Pinpoint the cell where the given text exists, returning its [x, y] midpoint coordinate. 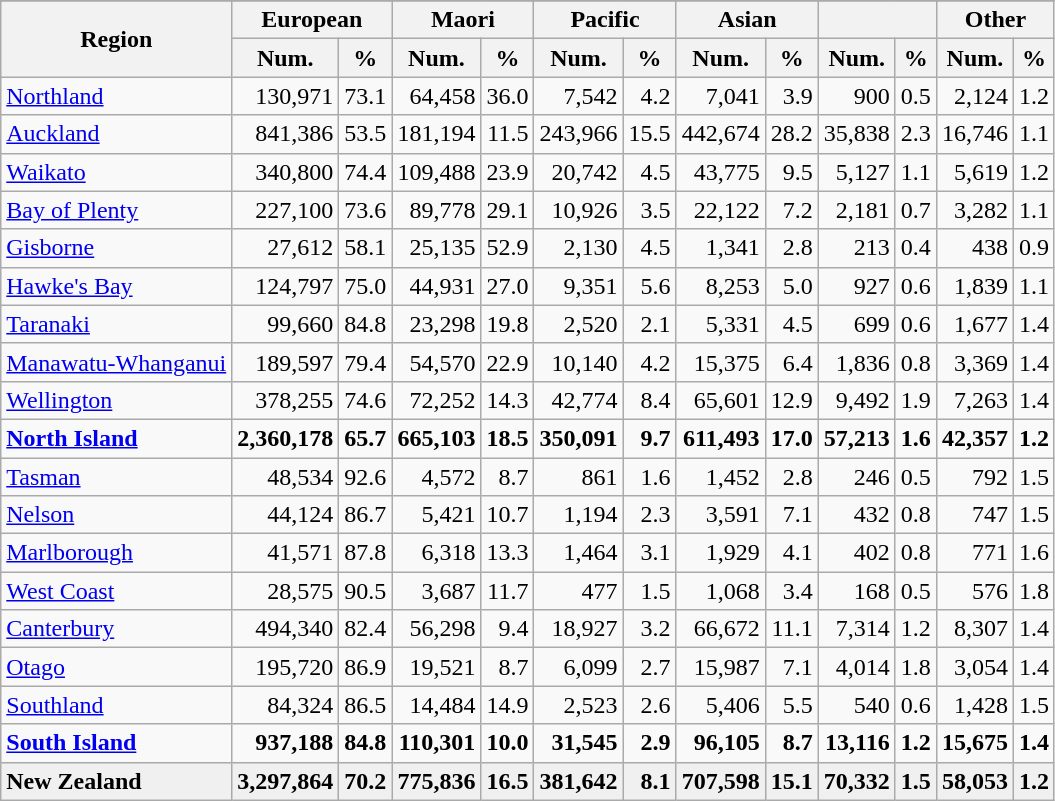
22,122 [720, 210]
86.9 [366, 667]
74.6 [366, 400]
5,331 [720, 324]
181,194 [436, 134]
927 [856, 286]
Pacific [605, 20]
3,369 [974, 362]
Other [995, 20]
576 [974, 591]
1,677 [974, 324]
2,520 [578, 324]
5,406 [720, 705]
3.1 [650, 553]
13.3 [508, 553]
10,926 [578, 210]
23.9 [508, 172]
8,253 [720, 286]
52.9 [508, 248]
771 [974, 553]
2,124 [974, 96]
3.4 [792, 591]
19,521 [436, 667]
99,660 [286, 324]
Auckland [116, 134]
19.8 [508, 324]
707,598 [720, 781]
747 [974, 515]
54,570 [436, 362]
7,041 [720, 96]
1,929 [720, 553]
110,301 [436, 743]
246 [856, 477]
14.9 [508, 705]
4,572 [436, 477]
3,687 [436, 591]
14,484 [436, 705]
16,746 [974, 134]
6,099 [578, 667]
Northland [116, 96]
14.3 [508, 400]
1,428 [974, 705]
66,672 [720, 629]
European [312, 20]
Manawatu-Whanganui [116, 362]
540 [856, 705]
18,927 [578, 629]
9.5 [792, 172]
5.5 [792, 705]
8.4 [650, 400]
477 [578, 591]
5.6 [650, 286]
227,100 [286, 210]
10.0 [508, 743]
10,140 [578, 362]
168 [856, 591]
22.9 [508, 362]
611,493 [720, 438]
44,124 [286, 515]
Waikato [116, 172]
432 [856, 515]
Gisborne [116, 248]
792 [974, 477]
70.2 [366, 781]
2,360,178 [286, 438]
Canterbury [116, 629]
243,966 [578, 134]
3.9 [792, 96]
8.1 [650, 781]
89,778 [436, 210]
Region [116, 39]
5.0 [792, 286]
44,931 [436, 286]
15,987 [720, 667]
41,571 [286, 553]
27,612 [286, 248]
73.1 [366, 96]
7,542 [578, 96]
9,492 [856, 400]
7,314 [856, 629]
23,298 [436, 324]
28.2 [792, 134]
18.5 [508, 438]
74.4 [366, 172]
7,263 [974, 400]
1,194 [578, 515]
9,351 [578, 286]
6,318 [436, 553]
Hawke's Bay [116, 286]
92.6 [366, 477]
195,720 [286, 667]
2,523 [578, 705]
28,575 [286, 591]
442,674 [720, 134]
72,252 [436, 400]
5,421 [436, 515]
16.5 [508, 781]
North Island [116, 438]
1,464 [578, 553]
87.8 [366, 553]
82.4 [366, 629]
9.7 [650, 438]
31,545 [578, 743]
0.4 [916, 248]
Asian [747, 20]
4,014 [856, 667]
8,307 [974, 629]
65.7 [366, 438]
86.7 [366, 515]
South Island [116, 743]
57,213 [856, 438]
84,324 [286, 705]
11.7 [508, 591]
1,452 [720, 477]
58.1 [366, 248]
20,742 [578, 172]
2,181 [856, 210]
11.5 [508, 134]
43,775 [720, 172]
86.5 [366, 705]
12.9 [792, 400]
2,130 [578, 248]
0.9 [1034, 248]
1,341 [720, 248]
79.4 [366, 362]
29.1 [508, 210]
1,836 [856, 362]
665,103 [436, 438]
5,127 [856, 172]
130,971 [286, 96]
Tasman [116, 477]
Maori [463, 20]
340,800 [286, 172]
3.5 [650, 210]
3,282 [974, 210]
699 [856, 324]
438 [974, 248]
New Zealand [116, 781]
213 [856, 248]
Bay of Plenty [116, 210]
378,255 [286, 400]
15,375 [720, 362]
3,297,864 [286, 781]
0.7 [916, 210]
25,135 [436, 248]
775,836 [436, 781]
2.7 [650, 667]
900 [856, 96]
3,591 [720, 515]
15.5 [650, 134]
2.1 [650, 324]
Otago [116, 667]
3.2 [650, 629]
53.5 [366, 134]
402 [856, 553]
6.4 [792, 362]
9.4 [508, 629]
109,488 [436, 172]
15,675 [974, 743]
West Coast [116, 591]
2.9 [650, 743]
5,619 [974, 172]
75.0 [366, 286]
27.0 [508, 286]
494,340 [286, 629]
58,053 [974, 781]
189,597 [286, 362]
Taranaki [116, 324]
1.9 [916, 400]
15.1 [792, 781]
Nelson [116, 515]
124,797 [286, 286]
2.6 [650, 705]
13,116 [856, 743]
70,332 [856, 781]
56,298 [436, 629]
36.0 [508, 96]
96,105 [720, 743]
1,839 [974, 286]
7.2 [792, 210]
35,838 [856, 134]
381,642 [578, 781]
10.7 [508, 515]
17.0 [792, 438]
65,601 [720, 400]
350,091 [578, 438]
Wellington [116, 400]
3,054 [974, 667]
861 [578, 477]
64,458 [436, 96]
90.5 [366, 591]
841,386 [286, 134]
Southland [116, 705]
42,357 [974, 438]
1,068 [720, 591]
42,774 [578, 400]
Marlborough [116, 553]
73.6 [366, 210]
48,534 [286, 477]
11.1 [792, 629]
4.1 [792, 553]
937,188 [286, 743]
